Output the (X, Y) coordinate of the center of the cell containing the given text.  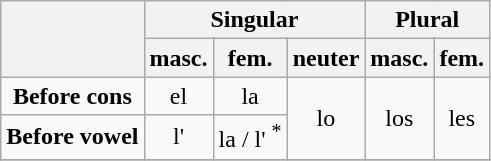
lo (326, 118)
les (462, 118)
Singular (254, 20)
neuter (326, 58)
Before vowel (72, 138)
la (250, 96)
el (178, 96)
l' (178, 138)
Before cons (72, 96)
Plural (428, 20)
los (400, 118)
la / l' * (250, 138)
